Scan for the cell matching the given text and deliver its (X, Y) coordinate at center. 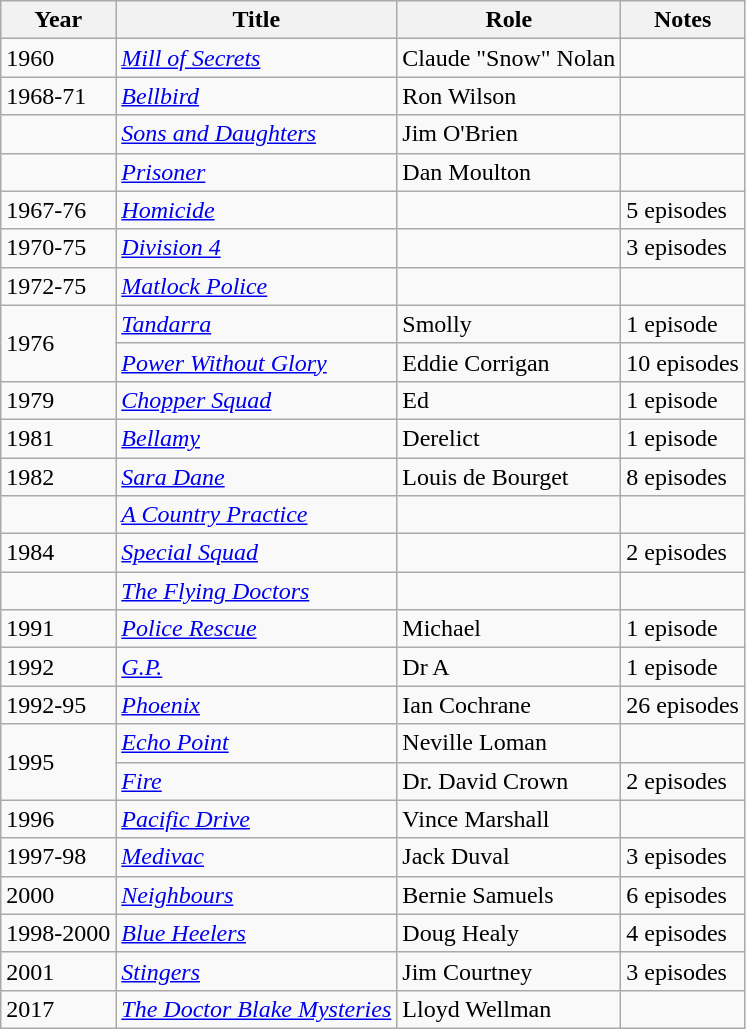
Neighbours (256, 895)
Division 4 (256, 248)
Echo Point (256, 743)
Louis de Bourget (509, 477)
Eddie Corrigan (509, 362)
Phoenix (256, 705)
Police Rescue (256, 629)
Jack Duval (509, 857)
1970-75 (58, 248)
1992-95 (58, 705)
4 episodes (683, 933)
Jim Courtney (509, 971)
Bellbird (256, 96)
1984 (58, 553)
Power Without Glory (256, 362)
Prisoner (256, 172)
Blue Heelers (256, 933)
1967-76 (58, 210)
Ron Wilson (509, 96)
Sons and Daughters (256, 134)
Vince Marshall (509, 819)
Dan Moulton (509, 172)
G.P. (256, 667)
Homicide (256, 210)
1968-71 (58, 96)
Pacific Drive (256, 819)
Dr A (509, 667)
8 episodes (683, 477)
1979 (58, 400)
5 episodes (683, 210)
Notes (683, 20)
Derelict (509, 438)
The Flying Doctors (256, 591)
2001 (58, 971)
Matlock Police (256, 286)
2017 (58, 1009)
1992 (58, 667)
Sara Dane (256, 477)
Ian Cochrane (509, 705)
1998-2000 (58, 933)
Special Squad (256, 553)
Fire (256, 781)
Chopper Squad (256, 400)
Jim O'Brien (509, 134)
Medivac (256, 857)
Stingers (256, 971)
6 episodes (683, 895)
Year (58, 20)
Smolly (509, 324)
Tandarra (256, 324)
Ed (509, 400)
Lloyd Wellman (509, 1009)
1976 (58, 343)
1960 (58, 58)
1981 (58, 438)
1972-75 (58, 286)
1982 (58, 477)
The Doctor Blake Mysteries (256, 1009)
Neville Loman (509, 743)
Michael (509, 629)
Bernie Samuels (509, 895)
Mill of Secrets (256, 58)
1997-98 (58, 857)
Doug Healy (509, 933)
A Country Practice (256, 515)
Title (256, 20)
Bellamy (256, 438)
Dr. David Crown (509, 781)
26 episodes (683, 705)
1995 (58, 762)
Claude "Snow" Nolan (509, 58)
1991 (58, 629)
Role (509, 20)
2000 (58, 895)
1996 (58, 819)
10 episodes (683, 362)
